For the text-containing cell, return its midpoint in [X, Y] coordinate format. 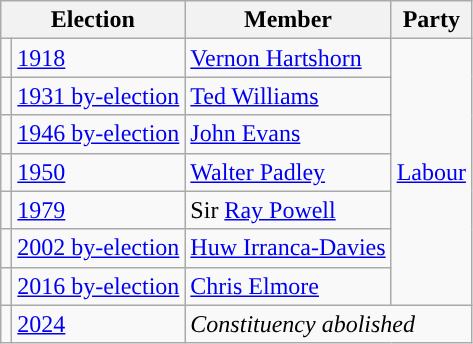
Chris Elmore [288, 286]
Walter Padley [288, 172]
1979 [98, 210]
Labour [431, 172]
Party [431, 20]
1946 by-election [98, 134]
2002 by-election [98, 248]
John Evans [288, 134]
Member [288, 20]
1950 [98, 172]
Huw Irranca-Davies [288, 248]
Vernon Hartshorn [288, 58]
2024 [98, 324]
Sir Ray Powell [288, 210]
1931 by-election [98, 96]
2016 by-election [98, 286]
Election [93, 20]
Constituency abolished [328, 324]
1918 [98, 58]
Ted Williams [288, 96]
